For the text-containing cell, return its midpoint in [X, Y] coordinate format. 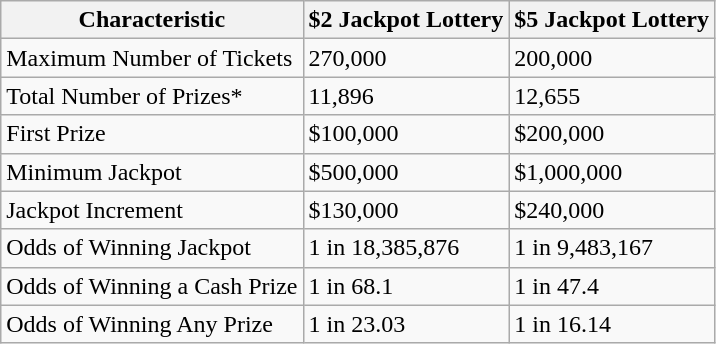
200,000 [612, 58]
First Prize [152, 134]
$200,000 [612, 134]
Characteristic [152, 20]
$2 Jackpot Lottery [406, 20]
Odds of Winning a Cash Prize [152, 286]
$5 Jackpot Lottery [612, 20]
1 in 23.03 [406, 324]
Total Number of Prizes* [152, 96]
11,896 [406, 96]
1 in 18,385,876 [406, 248]
Minimum Jackpot [152, 172]
Maximum Number of Tickets [152, 58]
1 in 9,483,167 [612, 248]
Jackpot Increment [152, 210]
$1,000,000 [612, 172]
$130,000 [406, 210]
270,000 [406, 58]
1 in 68.1 [406, 286]
Odds of Winning Jackpot [152, 248]
1 in 47.4 [612, 286]
12,655 [612, 96]
$100,000 [406, 134]
1 in 16.14 [612, 324]
$500,000 [406, 172]
Odds of Winning Any Prize [152, 324]
$240,000 [612, 210]
